For the text-containing cell, return its midpoint in [X, Y] coordinate format. 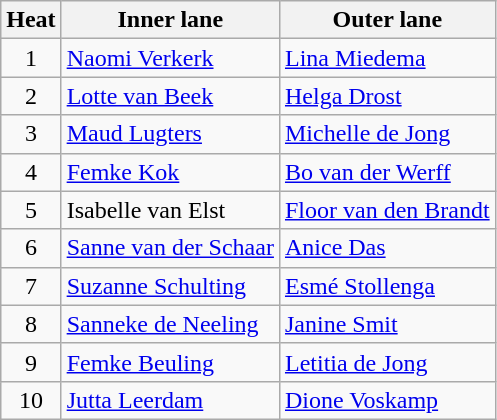
Letitia de Jong [387, 362]
Dione Voskamp [387, 400]
Floor van den Brandt [387, 210]
5 [31, 210]
Lotte van Beek [170, 96]
Anice Das [387, 248]
6 [31, 248]
7 [31, 286]
Michelle de Jong [387, 134]
Outer lane [387, 20]
Suzanne Schulting [170, 286]
3 [31, 134]
4 [31, 172]
9 [31, 362]
Femke Beuling [170, 362]
Isabelle van Elst [170, 210]
Heat [31, 20]
Sanne van der Schaar [170, 248]
8 [31, 324]
Esmé Stollenga [387, 286]
Lina Miedema [387, 58]
Bo van der Werff [387, 172]
Janine Smit [387, 324]
Maud Lugters [170, 134]
Naomi Verkerk [170, 58]
10 [31, 400]
Jutta Leerdam [170, 400]
Femke Kok [170, 172]
Helga Drost [387, 96]
Inner lane [170, 20]
2 [31, 96]
Sanneke de Neeling [170, 324]
1 [31, 58]
